Return the (X, Y) coordinate for the center point of the cell that contains the specified text.  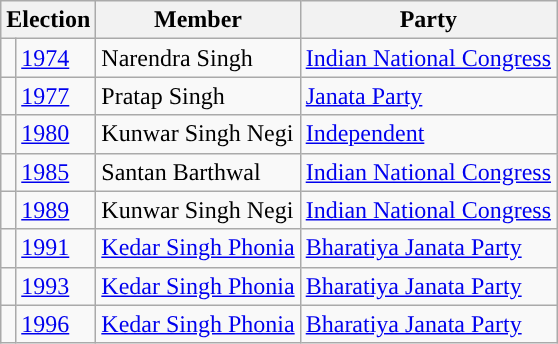
Independent (428, 134)
1977 (56, 96)
1991 (56, 248)
Santan Barthwal (198, 172)
Election (48, 20)
Party (428, 20)
1993 (56, 286)
1996 (56, 324)
1974 (56, 58)
1980 (56, 134)
Janata Party (428, 96)
1989 (56, 210)
1985 (56, 172)
Narendra Singh (198, 58)
Member (198, 20)
Pratap Singh (198, 96)
